Determine the (X, Y) coordinate at the center of the cell enclosing the given text.  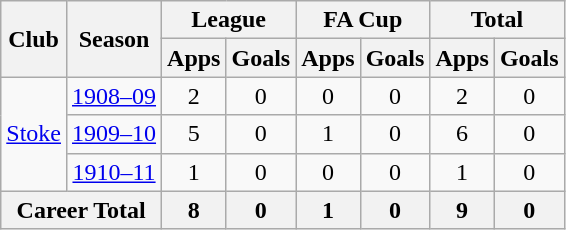
6 (462, 134)
1908–09 (114, 96)
9 (462, 210)
5 (194, 134)
1910–11 (114, 172)
League (229, 20)
1909–10 (114, 134)
FA Cup (363, 20)
Club (34, 39)
Career Total (82, 210)
Stoke (34, 134)
8 (194, 210)
Season (114, 39)
Total (497, 20)
